Search for the cell housing the specified text and yield its [x, y] center coordinate. 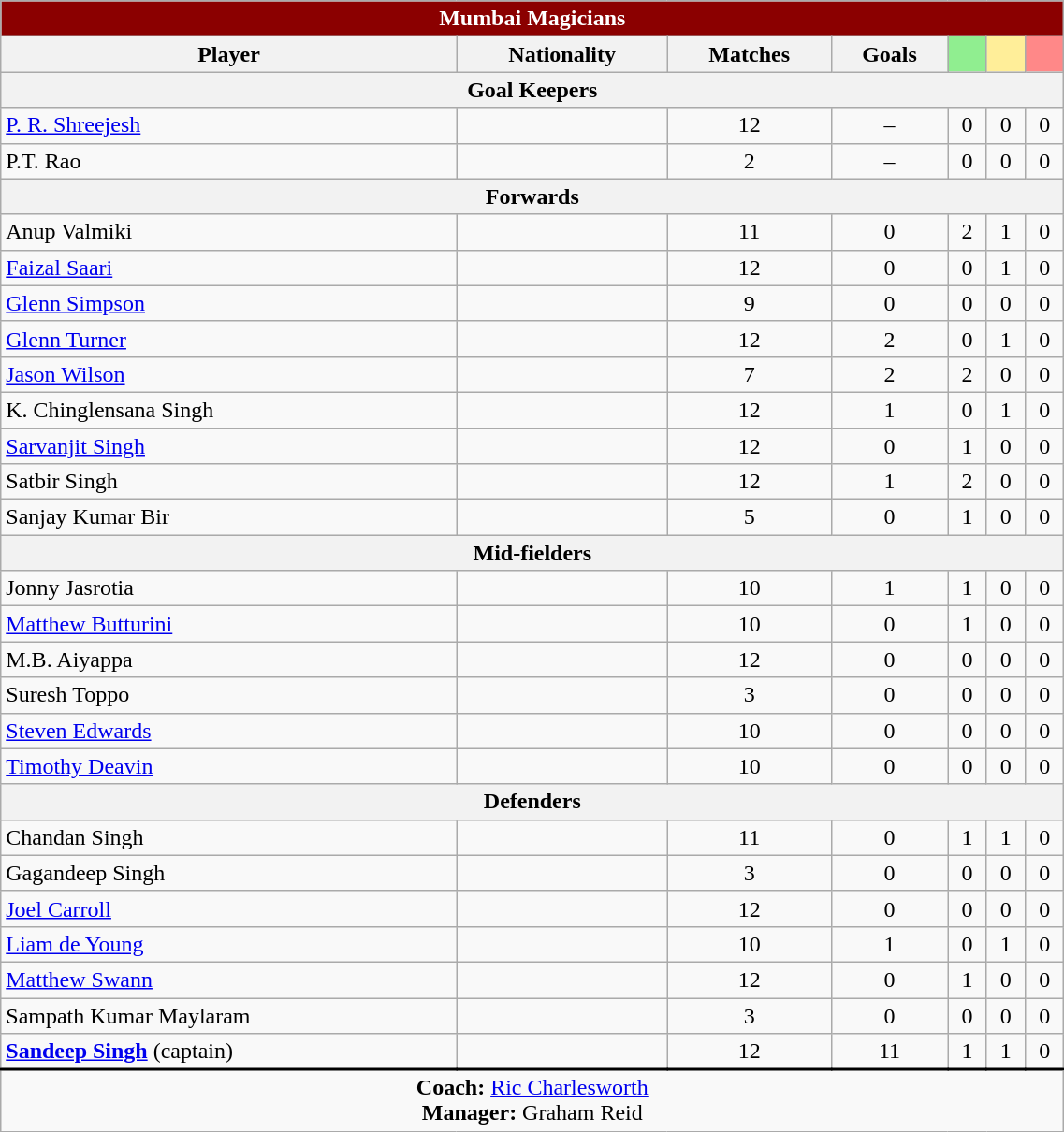
Defenders [532, 802]
Coach: Ric Charlesworth Manager: Graham Reid [532, 1100]
K. Chinglensana Singh [228, 410]
Glenn Turner [228, 339]
5 [749, 517]
Faizal Saari [228, 268]
Matthew Swann [228, 980]
Glenn Simpson [228, 303]
Steven Edwards [228, 731]
Timothy Deavin [228, 766]
Sampath Kumar Maylaram [228, 1015]
Matches [749, 54]
Sanjay Kumar Bir [228, 517]
Gagandeep Singh [228, 873]
Joel Carroll [228, 908]
P.T. Rao [228, 161]
Suresh Toppo [228, 695]
Forwards [532, 196]
Mid-fielders [532, 553]
Goals [889, 54]
Jason Wilson [228, 374]
Mumbai Magicians [532, 19]
Player [228, 54]
M.B. Aiyappa [228, 660]
Anup Valmiki [228, 232]
Chandan Singh [228, 837]
7 [749, 374]
P. R. Shreejesh [228, 125]
Sarvanjit Singh [228, 446]
Goal Keepers [532, 90]
9 [749, 303]
Jonny Jasrotia [228, 588]
Sandeep Singh (captain) [228, 1052]
Satbir Singh [228, 482]
Liam de Young [228, 944]
Nationality [561, 54]
Matthew Butturini [228, 624]
